Pinpoint the cell where the given text exists, returning its (X, Y) midpoint coordinate. 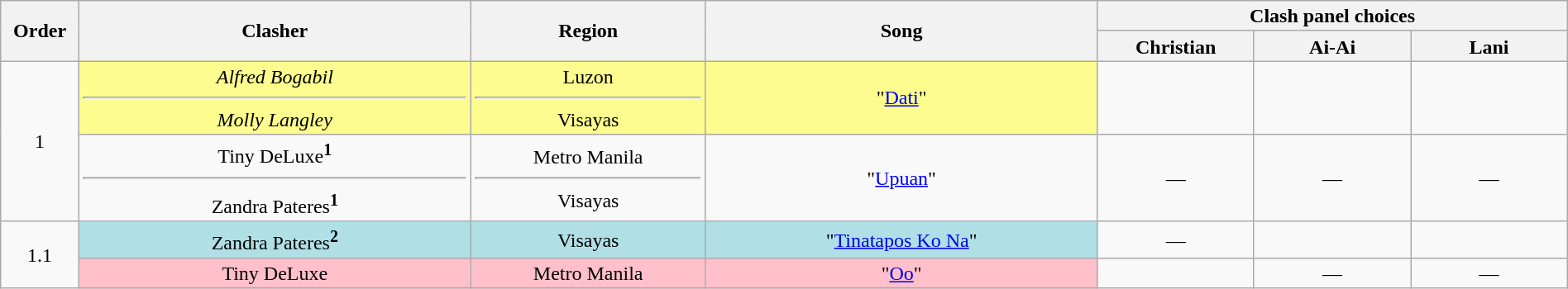
Lani (1489, 46)
Region (588, 31)
Visayas (588, 239)
Clash panel choices (1332, 17)
Zandra Pateres2 (275, 239)
1 (40, 141)
Tiny DeLuxe (275, 274)
Ai-Ai (1331, 46)
Tiny DeLuxe1Zandra Pateres1 (275, 178)
Song (901, 31)
Metro ManilaVisayas (588, 178)
"Oo" (901, 274)
Clasher (275, 31)
Order (40, 31)
LuzonVisayas (588, 97)
"Upuan" (901, 178)
Christian (1176, 46)
"Dati" (901, 97)
"Tinatapos Ko Na" (901, 239)
Metro Manila (588, 274)
1.1 (40, 254)
Alfred BogabilMolly Langley (275, 97)
